Pinpoint the cell where the given text exists, returning its (X, Y) midpoint coordinate. 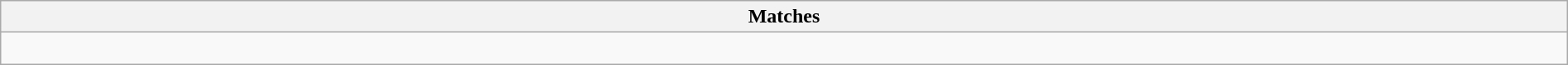
Matches (784, 17)
